For the text-containing cell, return its midpoint in (x, y) coordinate format. 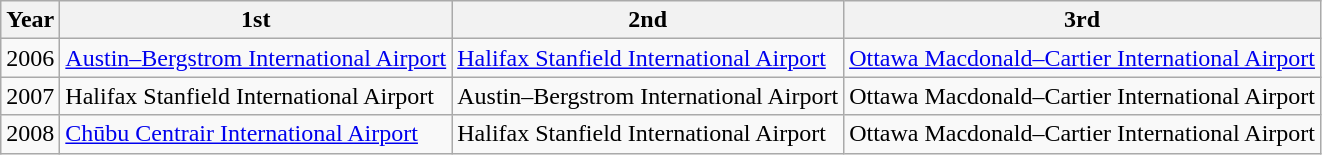
Year (30, 20)
2008 (30, 134)
3rd (1082, 20)
2007 (30, 96)
2nd (648, 20)
Chūbu Centrair International Airport (256, 134)
1st (256, 20)
2006 (30, 58)
